Pinpoint the cell where the given text exists, returning its [x, y] midpoint coordinate. 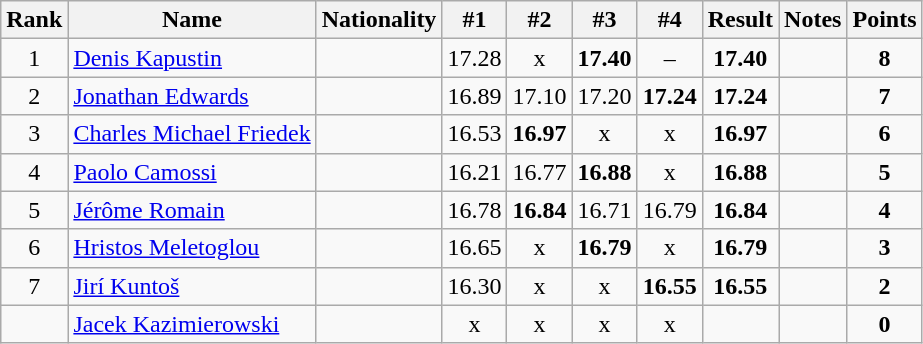
0 [884, 324]
17.10 [540, 96]
– [670, 58]
16.21 [474, 172]
17.20 [604, 96]
Denis Kapustin [192, 58]
#1 [474, 20]
Paolo Camossi [192, 172]
#4 [670, 20]
16.53 [474, 134]
8 [884, 58]
16.71 [604, 210]
17.28 [474, 58]
Rank [34, 20]
Notes [813, 20]
1 [34, 58]
Jérôme Romain [192, 210]
16.78 [474, 210]
Nationality [379, 20]
Jacek Kazimierowski [192, 324]
Name [192, 20]
16.77 [540, 172]
#2 [540, 20]
Points [884, 20]
16.89 [474, 96]
#3 [604, 20]
Charles Michael Friedek [192, 134]
16.30 [474, 286]
Hristos Meletoglou [192, 248]
16.65 [474, 248]
Jonathan Edwards [192, 96]
Jirí Kuntoš [192, 286]
Result [740, 20]
